Scan for the cell matching the given text and deliver its [x, y] coordinate at center. 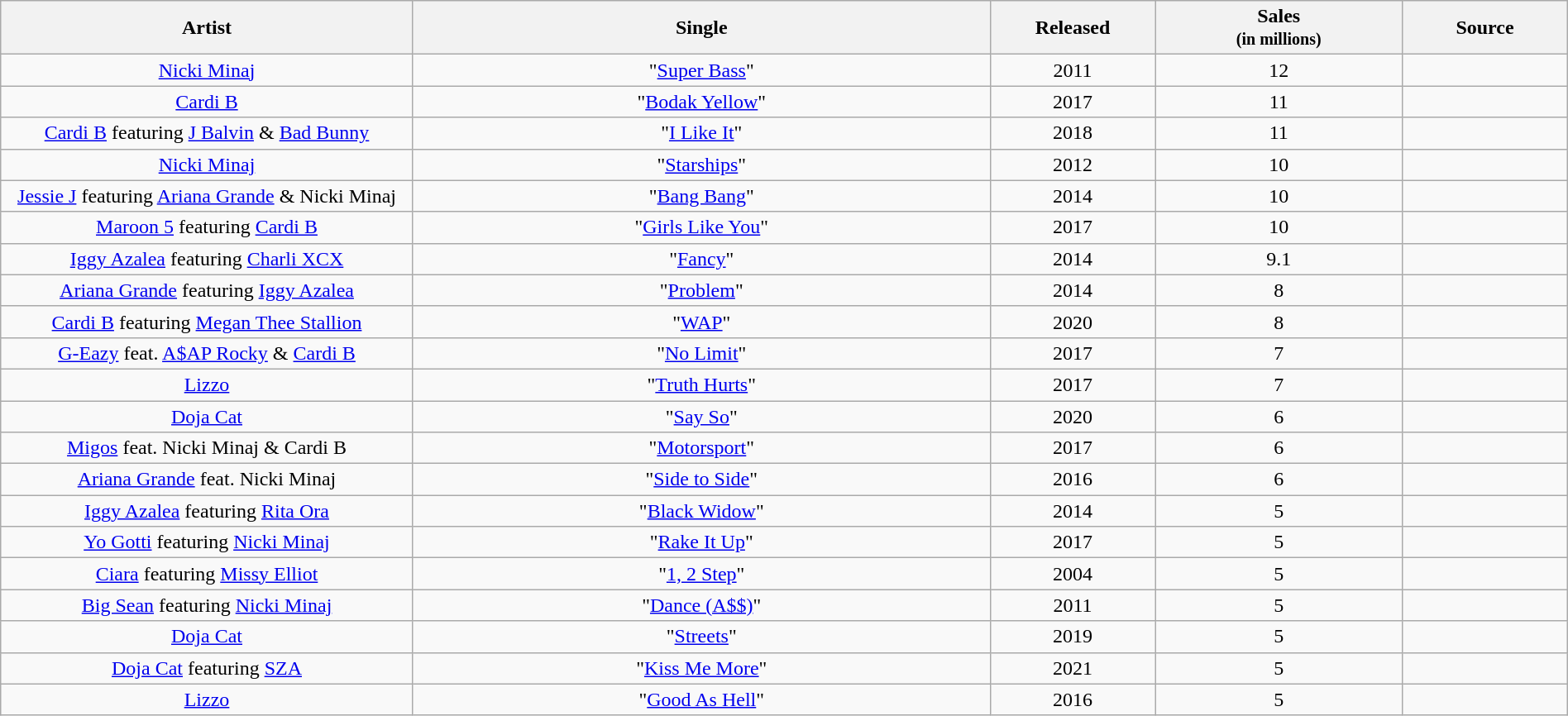
2021 [1072, 668]
2018 [1072, 133]
"No Limit" [701, 353]
Ariana Grande feat. Nicki Minaj [207, 480]
Cardi B featuring J Balvin & Bad Bunny [207, 133]
"Say So" [701, 416]
"Starships" [701, 165]
Migos feat. Nicki Minaj & Cardi B [207, 448]
Source [1485, 28]
"1, 2 Step" [701, 574]
"Motorsport" [701, 448]
Single [701, 28]
"Girls Like You" [701, 227]
"I Like It" [701, 133]
Doja Cat featuring SZA [207, 668]
2004 [1072, 574]
Ciara featuring Missy Elliot [207, 574]
"Bang Bang" [701, 196]
Maroon 5 featuring Cardi B [207, 227]
Big Sean featuring Nicki Minaj [207, 605]
Yo Gotti featuring Nicki Minaj [207, 542]
"Kiss Me More" [701, 668]
"Bodak Yellow" [701, 102]
12 [1279, 70]
"Black Widow" [701, 511]
"Good As Hell" [701, 699]
"Dance (A$$)" [701, 605]
Iggy Azalea featuring Rita Ora [207, 511]
Ariana Grande featuring Iggy Azalea [207, 290]
"Fancy" [701, 259]
2012 [1072, 165]
Cardi B [207, 102]
Jessie J featuring Ariana Grande & Nicki Minaj [207, 196]
"Streets" [701, 637]
Cardi B featuring Megan Thee Stallion [207, 322]
Artist [207, 28]
Sales(in millions) [1279, 28]
"Rake It Up" [701, 542]
Iggy Azalea featuring Charli XCX [207, 259]
9.1 [1279, 259]
G-Eazy feat. A$AP Rocky & Cardi B [207, 353]
"WAP" [701, 322]
"Truth Hurts" [701, 384]
2019 [1072, 637]
"Problem" [701, 290]
"Super Bass" [701, 70]
"Side to Side" [701, 480]
Released [1072, 28]
